Output the (X, Y) coordinate of the center of the cell containing the given text.  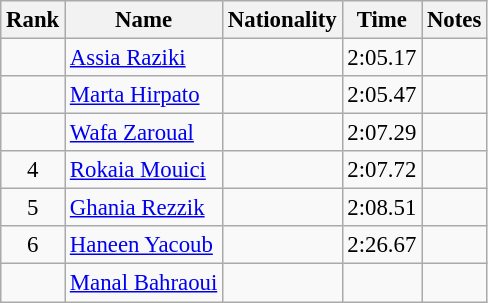
Rank (33, 20)
Time (382, 20)
Rokaia Mouici (144, 170)
2:07.29 (382, 133)
Manal Bahraoui (144, 283)
2:05.17 (382, 58)
Nationality (282, 20)
2:05.47 (382, 95)
2:07.72 (382, 170)
5 (33, 208)
Wafa Zaroual (144, 133)
Ghania Rezzik (144, 208)
Notes (454, 20)
Name (144, 20)
Assia Raziki (144, 58)
Haneen Yacoub (144, 245)
6 (33, 245)
2:08.51 (382, 208)
2:26.67 (382, 245)
4 (33, 170)
Marta Hirpato (144, 95)
